Find where the given text appears and provide that cell's center as [X, Y] coordinate. 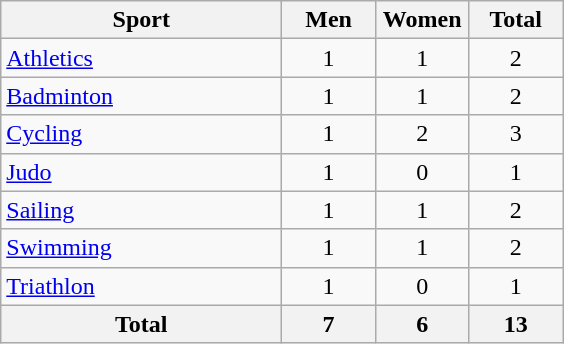
Badminton [142, 96]
Triathlon [142, 286]
6 [422, 324]
Cycling [142, 134]
Swimming [142, 248]
Women [422, 20]
Athletics [142, 58]
3 [516, 134]
7 [329, 324]
Sailing [142, 210]
Sport [142, 20]
Men [329, 20]
Judo [142, 172]
13 [516, 324]
